Identify which cell holds the provided text, then report its (X, Y) central coordinate. 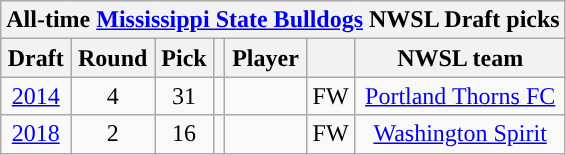
Portland Thorns FC (460, 96)
All-time Mississippi State Bulldogs NWSL Draft picks (283, 20)
Draft (36, 58)
2014 (36, 96)
16 (184, 134)
Round (113, 58)
NWSL team (460, 58)
Washington Spirit (460, 134)
Player (266, 58)
Pick (184, 58)
2 (113, 134)
2018 (36, 134)
31 (184, 96)
4 (113, 96)
